Identify which cell holds the provided text, then report its [X, Y] central coordinate. 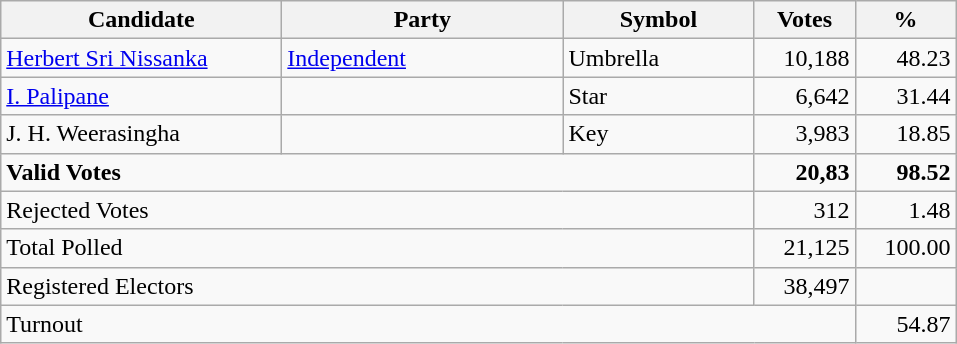
Symbol [658, 20]
3,983 [804, 134]
1.48 [906, 210]
Star [658, 96]
% [906, 20]
21,125 [804, 248]
Independent [422, 58]
Key [658, 134]
31.44 [906, 96]
Candidate [142, 20]
6,642 [804, 96]
98.52 [906, 172]
Votes [804, 20]
Herbert Sri Nissanka [142, 58]
Turnout [428, 324]
Umbrella [658, 58]
54.87 [906, 324]
Party [422, 20]
Rejected Votes [378, 210]
Valid Votes [378, 172]
Registered Electors [378, 286]
J. H. Weerasingha [142, 134]
20,83 [804, 172]
Total Polled [378, 248]
38,497 [804, 286]
18.85 [906, 134]
I. Palipane [142, 96]
100.00 [906, 248]
48.23 [906, 58]
312 [804, 210]
10,188 [804, 58]
